For the text-containing cell, return its midpoint in [x, y] coordinate format. 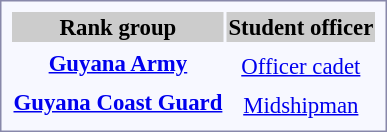
Midshipman [301, 105]
Guyana Army [118, 63]
Officer cadet [301, 66]
Rank group [118, 27]
Student officer [301, 27]
Guyana Coast Guard [118, 102]
